Identify which cell holds the provided text, then report its [x, y] central coordinate. 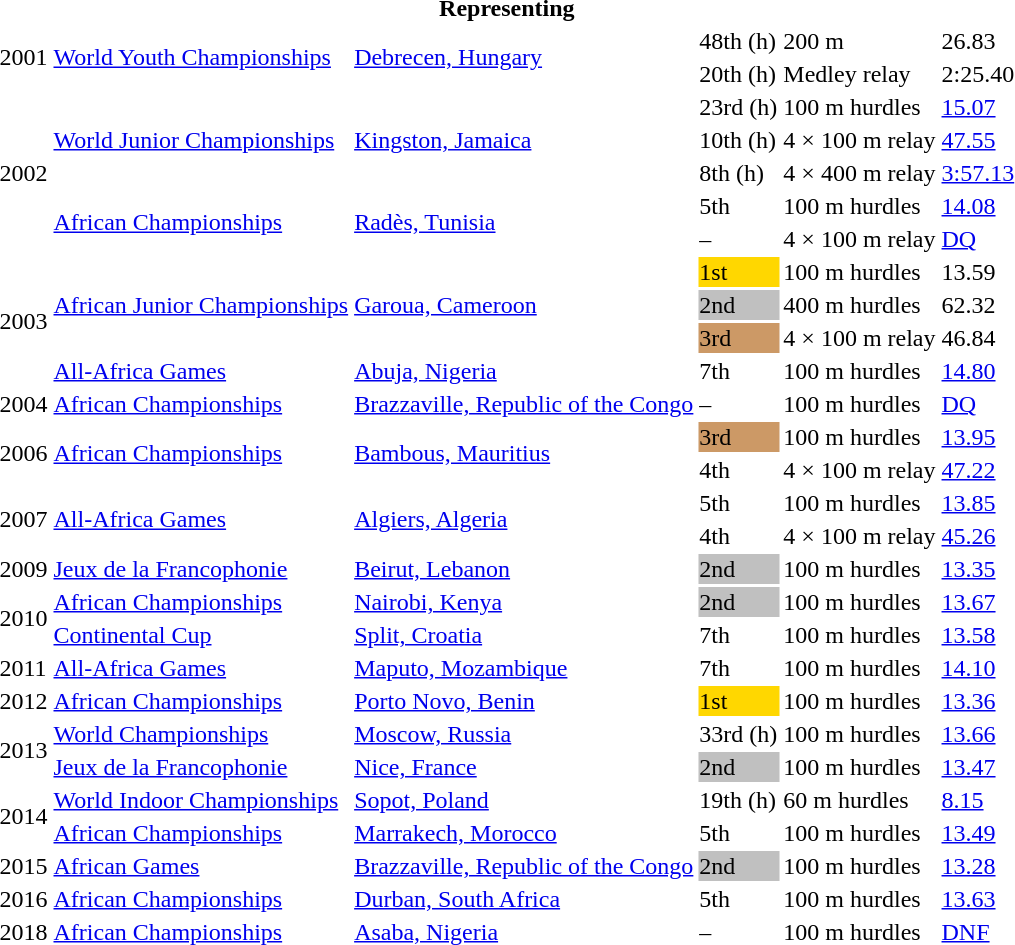
Moscow, Russia [524, 734]
48th (h) [738, 41]
Medley relay [860, 74]
Porto Novo, Benin [524, 701]
World Youth Championships [201, 58]
Sopot, Poland [524, 800]
Nice, France [524, 767]
World Junior Championships [201, 140]
Abuja, Nigeria [524, 371]
23rd (h) [738, 107]
World Indoor Championships [201, 800]
Beirut, Lebanon [524, 569]
Continental Cup [201, 635]
400 m hurdles [860, 305]
Maputo, Mozambique [524, 668]
Nairobi, Kenya [524, 602]
Algiers, Algeria [524, 520]
Split, Croatia [524, 635]
19th (h) [738, 800]
Kingston, Jamaica [524, 140]
World Championships [201, 734]
Debrecen, Hungary [524, 58]
4 × 400 m relay [860, 173]
8th (h) [738, 173]
10th (h) [738, 140]
20th (h) [738, 74]
African Junior Championships [201, 305]
Garoua, Cameroon [524, 305]
Bambous, Mauritius [524, 454]
33rd (h) [738, 734]
60 m hurdles [860, 800]
African Games [201, 866]
200 m [860, 41]
Radès, Tunisia [524, 222]
Marrakech, Morocco [524, 833]
Durban, South Africa [524, 899]
